From the cell containing the given text, extract its center point as (X, Y) coordinate. 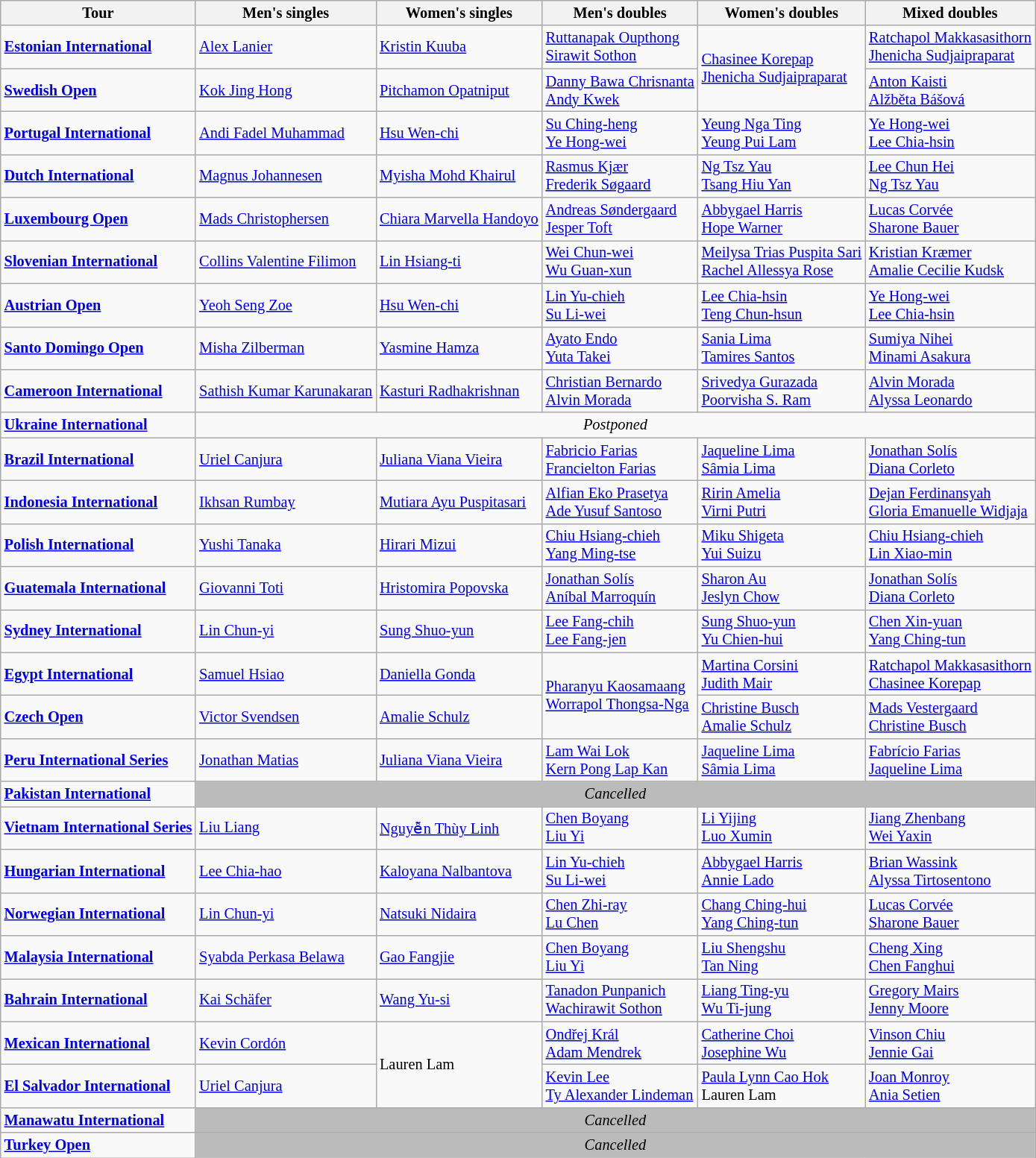
Lee Chun Hei Ng Tsz Yau (950, 176)
Alex Lanier (286, 47)
Egypt International (98, 674)
Dutch International (98, 176)
Li Yijing Luo Xumin (782, 828)
Myisha Mohd Khairul (459, 176)
Manawatu International (98, 1120)
Abbygael Harris Hope Warner (782, 219)
Yeoh Seng Zoe (286, 305)
Joan Monroy Ania Setien (950, 1086)
Liu Shengshu Tan Ning (782, 957)
Lin Hsiang-ti (459, 262)
Ratchapol Makkasasithorn Jhenicha Sudjaipraparat (950, 47)
Austrian Open (98, 305)
Sydney International (98, 631)
Kaloyana Nalbantova (459, 871)
Dejan Ferdinansyah Gloria Emanuelle Widjaja (950, 502)
Sania Lima Tamires Santos (782, 348)
Hristomira Popovska (459, 588)
Paula Lynn Cao Hok Lauren Lam (782, 1086)
Victor Svendsen (286, 717)
Kristin Kuuba (459, 47)
Nguyễn Thùy Linh (459, 828)
Sung Shuo-yun (459, 631)
Chang Ching-hui Yang Ching-tun (782, 914)
Kevin Cordón (286, 1043)
Vietnam International Series (98, 828)
Catherine Choi Josephine Wu (782, 1043)
Women's doubles (782, 13)
Norwegian International (98, 914)
Chiu Hsiang-chieh Yang Ming-tse (621, 545)
Indonesia International (98, 502)
Kai Schäfer (286, 1000)
Syabda Perkasa Belawa (286, 957)
Mads Christophersen (286, 219)
Cheng Xing Chen Fanghui (950, 957)
Sathish Kumar Karunakaran (286, 391)
Chiara Marvella Handoyo (459, 219)
Ondřej Král Adam Mendrek (621, 1043)
Jonathan Solís Aníbal Marroquín (621, 588)
Peru International Series (98, 760)
Giovanni Toti (286, 588)
Wei Chun-wei Wu Guan-xun (621, 262)
Pakistan International (98, 794)
Tour (98, 13)
Srivedya Gurazada Poorvisha S. Ram (782, 391)
Ruttanapak Oupthong Sirawit Sothon (621, 47)
Miku Shigeta Yui Suizu (782, 545)
Sung Shuo-yun Yu Chien-hui (782, 631)
Men's doubles (621, 13)
Mixed doubles (950, 13)
Meilysa Trias Puspita Sari Rachel Allessya Rose (782, 262)
Fabricio Farias Francielton Farias (621, 459)
Amalie Schulz (459, 717)
Chiu Hsiang-chieh Lin Xiao-min (950, 545)
Slovenian International (98, 262)
Kevin Lee Ty Alexander Lindeman (621, 1086)
Gregory Mairs Jenny Moore (950, 1000)
Liang Ting-yu Wu Ti-jung (782, 1000)
Postponed (615, 425)
Ririn Amelia Virni Putri (782, 502)
Pitchamon Opatniput (459, 90)
Misha Zilberman (286, 348)
Andreas Søndergaard Jesper Toft (621, 219)
Bahrain International (98, 1000)
Magnus Johannesen (286, 176)
Men's singles (286, 13)
Daniella Gonda (459, 674)
Jiang Zhenbang Wei Yaxin (950, 828)
Tanadon Punpanich Wachirawit Sothon (621, 1000)
Yeung Nga Ting Yeung Pui Lam (782, 133)
Women's singles (459, 13)
Ayato Endo Yuta Takei (621, 348)
Andi Fadel Muhammad (286, 133)
Kok Jing Hong (286, 90)
Cameroon International (98, 391)
Mutiara Ayu Puspitasari (459, 502)
Hirari Mizui (459, 545)
Lee Fang-chih Lee Fang-jen (621, 631)
Chen Xin-yuan Yang Ching-tun (950, 631)
Alvin Morada Alyssa Leonardo (950, 391)
Chen Zhi-ray Lu Chen (621, 914)
Alfian Eko Prasetya Ade Yusuf Santoso (621, 502)
Pharanyu Kaosamaang Worrapol Thongsa-Nga (621, 695)
Ratchapol Makkasasithorn Chasinee Korepap (950, 674)
Wang Yu-si (459, 1000)
Brazil International (98, 459)
Lam Wai Lok Kern Pong Lap Kan (621, 760)
Jonathan Matias (286, 760)
Fabrício Farias Jaqueline Lima (950, 760)
Gao Fangjie (459, 957)
Polish International (98, 545)
Chasinee Korepap Jhenicha Sudjaipraparat (782, 69)
Su Ching-heng Ye Hong-wei (621, 133)
Yushi Tanaka (286, 545)
Mads Vestergaard Christine Busch (950, 717)
Collins Valentine Filimon (286, 262)
Yasmine Hamza (459, 348)
Martina Corsini Judith Mair (782, 674)
Luxembourg Open (98, 219)
Santo Domingo Open (98, 348)
Danny Bawa Chrisnanta Andy Kwek (621, 90)
Kristian Kræmer Amalie Cecilie Kudsk (950, 262)
Brian Wassink Alyssa Tirtosentono (950, 871)
Mexican International (98, 1043)
Kasturi Radhakrishnan (459, 391)
Lee Chia-hsin Teng Chun-hsun (782, 305)
Christine Busch Amalie Schulz (782, 717)
Ikhsan Rumbay (286, 502)
Estonian International (98, 47)
Liu Liang (286, 828)
Guatemala International (98, 588)
Lee Chia-hao (286, 871)
Sharon Au Jeslyn Chow (782, 588)
Hungarian International (98, 871)
Turkey Open (98, 1145)
Anton Kaisti Alžběta Bášová (950, 90)
Lauren Lam (459, 1065)
Czech Open (98, 717)
Abbygael Harris Annie Lado (782, 871)
Sumiya Nihei Minami Asakura (950, 348)
Malaysia International (98, 957)
Swedish Open (98, 90)
El Salvador International (98, 1086)
Ukraine International (98, 425)
Rasmus Kjær Frederik Søgaard (621, 176)
Christian Bernardo Alvin Morada (621, 391)
Portugal International (98, 133)
Vinson Chiu Jennie Gai (950, 1043)
Natsuki Nidaira (459, 914)
Ng Tsz Yau Tsang Hiu Yan (782, 176)
Samuel Hsiao (286, 674)
